Extract the (x, y) coordinate from the center of the cell holding the provided text.  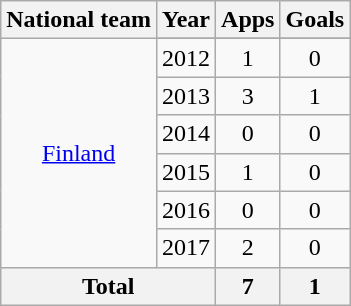
Total (108, 286)
Apps (248, 20)
2014 (186, 134)
2015 (186, 172)
2016 (186, 210)
7 (248, 286)
2017 (186, 248)
National team (79, 20)
3 (248, 96)
2 (248, 248)
Goals (315, 20)
2013 (186, 96)
Year (186, 20)
2012 (186, 58)
Finland (79, 153)
